Scan for the cell matching the given text and deliver its [X, Y] coordinate at center. 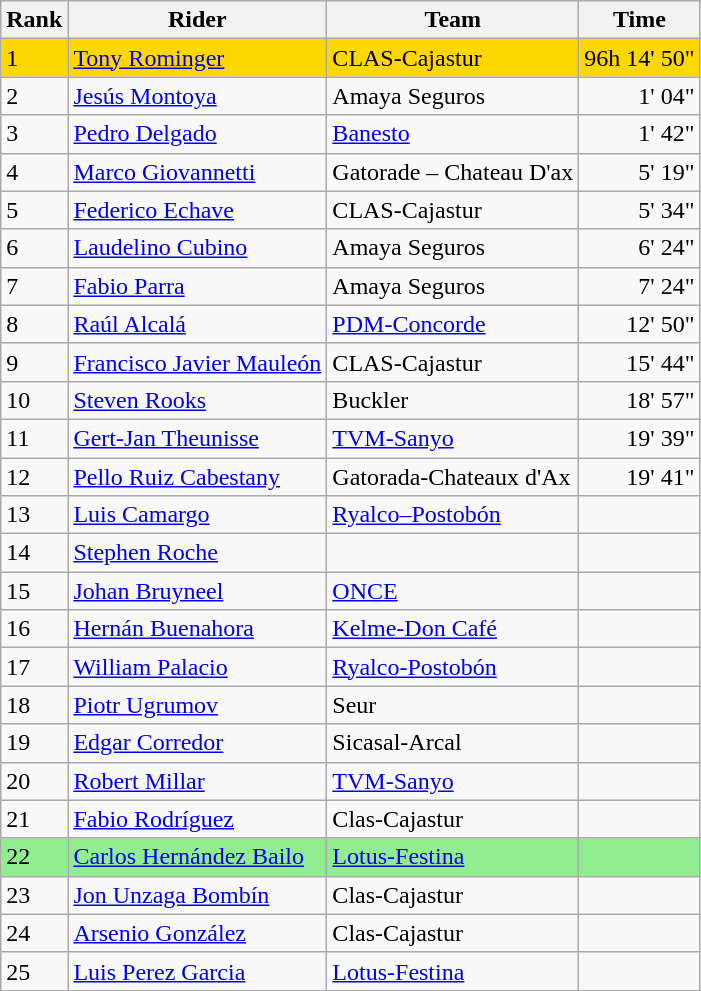
Jesús Montoya [198, 96]
Gatorada-Chateaux d'Ax [453, 477]
Laudelino Cubino [198, 248]
Team [453, 20]
22 [34, 857]
1' 42" [640, 134]
96h 14' 50" [640, 58]
Jon Unzaga Bombín [198, 895]
7 [34, 286]
7' 24" [640, 286]
19' 41" [640, 477]
Federico Echave [198, 210]
Gert-Jan Theunisse [198, 438]
Francisco Javier Mauleón [198, 362]
Tony Rominger [198, 58]
Luis Camargo [198, 515]
Luis Perez Garcia [198, 971]
14 [34, 553]
Carlos Hernández Bailo [198, 857]
Hernán Buenahora [198, 629]
Arsenio González [198, 933]
20 [34, 781]
4 [34, 172]
11 [34, 438]
Banesto [453, 134]
Pedro Delgado [198, 134]
18' 57" [640, 400]
12' 50" [640, 324]
3 [34, 134]
Marco Giovannetti [198, 172]
Sicasal-Arcal [453, 743]
23 [34, 895]
Time [640, 20]
Raúl Alcalá [198, 324]
1 [34, 58]
Robert Millar [198, 781]
21 [34, 819]
6 [34, 248]
5 [34, 210]
Buckler [453, 400]
Rank [34, 20]
Fabio Parra [198, 286]
William Palacio [198, 667]
5' 19" [640, 172]
Fabio Rodríguez [198, 819]
Seur [453, 705]
25 [34, 971]
Pello Ruiz Cabestany [198, 477]
19' 39" [640, 438]
Rider [198, 20]
Gatorade – Chateau D'ax [453, 172]
9 [34, 362]
24 [34, 933]
16 [34, 629]
Johan Bruyneel [198, 591]
Ryalco-Postobón [453, 667]
Stephen Roche [198, 553]
ONCE [453, 591]
PDM-Concorde [453, 324]
Steven Rooks [198, 400]
Piotr Ugrumov [198, 705]
2 [34, 96]
Kelme-Don Café [453, 629]
15 [34, 591]
17 [34, 667]
6' 24" [640, 248]
19 [34, 743]
Ryalco–Postobón [453, 515]
12 [34, 477]
1' 04" [640, 96]
Edgar Corredor [198, 743]
5' 34" [640, 210]
18 [34, 705]
13 [34, 515]
8 [34, 324]
10 [34, 400]
15' 44" [640, 362]
